Identify which cell holds the provided text, then report its [x, y] central coordinate. 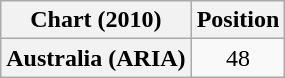
Chart (2010) [96, 20]
Position [238, 20]
48 [238, 58]
Australia (ARIA) [96, 58]
